Determine the (X, Y) coordinate at the center of the cell enclosing the given text.  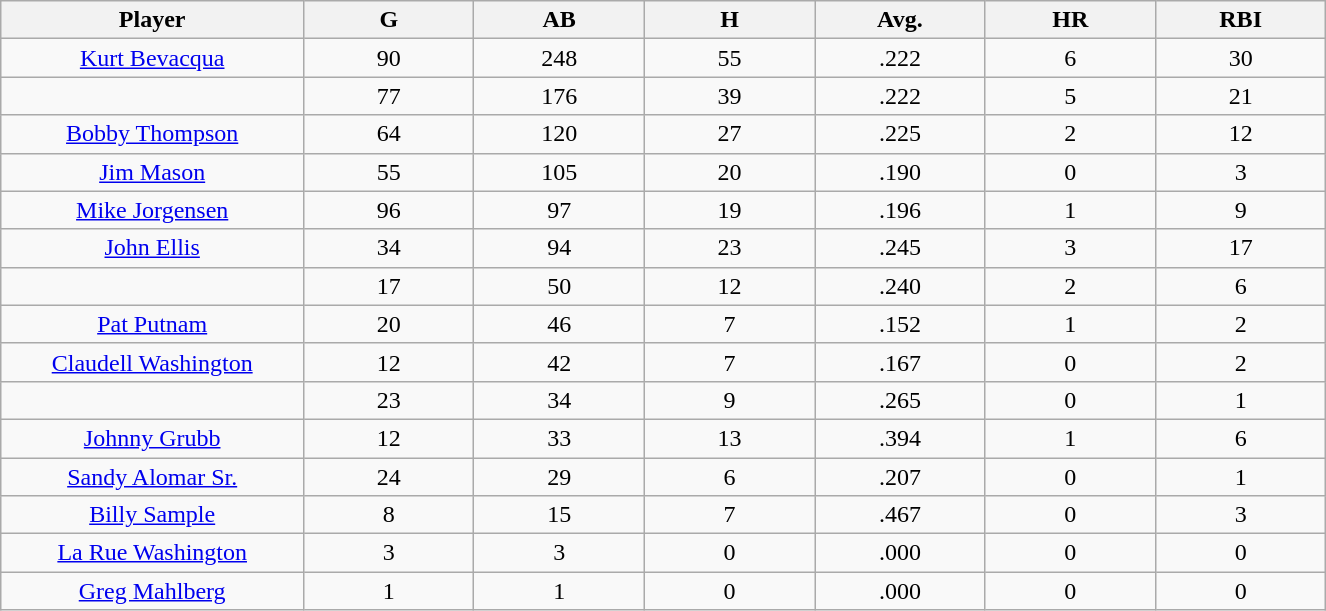
90 (389, 58)
Mike Jorgensen (152, 210)
H (729, 20)
105 (559, 172)
.225 (900, 134)
G (389, 20)
HR (1070, 20)
Greg Mahlberg (152, 591)
15 (559, 515)
Kurt Bevacqua (152, 58)
120 (559, 134)
Pat Putnam (152, 324)
13 (729, 438)
Player (152, 20)
Avg. (900, 20)
.240 (900, 286)
46 (559, 324)
.196 (900, 210)
30 (1240, 58)
5 (1070, 96)
Sandy Alomar Sr. (152, 477)
94 (559, 248)
.207 (900, 477)
RBI (1240, 20)
21 (1240, 96)
33 (559, 438)
176 (559, 96)
50 (559, 286)
29 (559, 477)
27 (729, 134)
.152 (900, 324)
Claudell Washington (152, 362)
8 (389, 515)
24 (389, 477)
.167 (900, 362)
AB (559, 20)
.245 (900, 248)
John Ellis (152, 248)
Johnny Grubb (152, 438)
.394 (900, 438)
248 (559, 58)
77 (389, 96)
39 (729, 96)
97 (559, 210)
.265 (900, 400)
Bobby Thompson (152, 134)
La Rue Washington (152, 553)
.190 (900, 172)
42 (559, 362)
19 (729, 210)
96 (389, 210)
64 (389, 134)
Billy Sample (152, 515)
.467 (900, 515)
Jim Mason (152, 172)
